Scan for the cell matching the given text and deliver its (X, Y) coordinate at center. 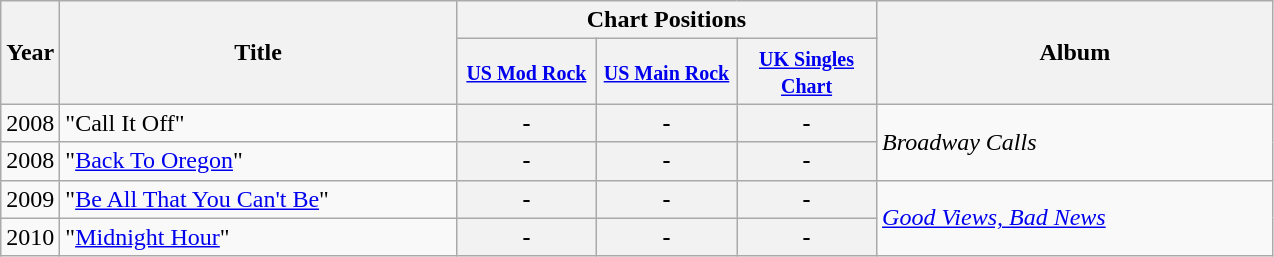
Year (30, 52)
2009 (30, 199)
"Be All That You Can't Be" (258, 199)
Chart Positions (666, 20)
Good Views, Bad News (1076, 218)
"Midnight Hour" (258, 237)
"Call It Off" (258, 123)
US Main Rock (666, 72)
Title (258, 52)
"Back To Oregon" (258, 161)
US Mod Rock (526, 72)
Broadway Calls (1076, 142)
Album (1076, 52)
UK Singles Chart (806, 72)
2010 (30, 237)
